Find where the given text appears and provide that cell's center as (x, y) coordinate. 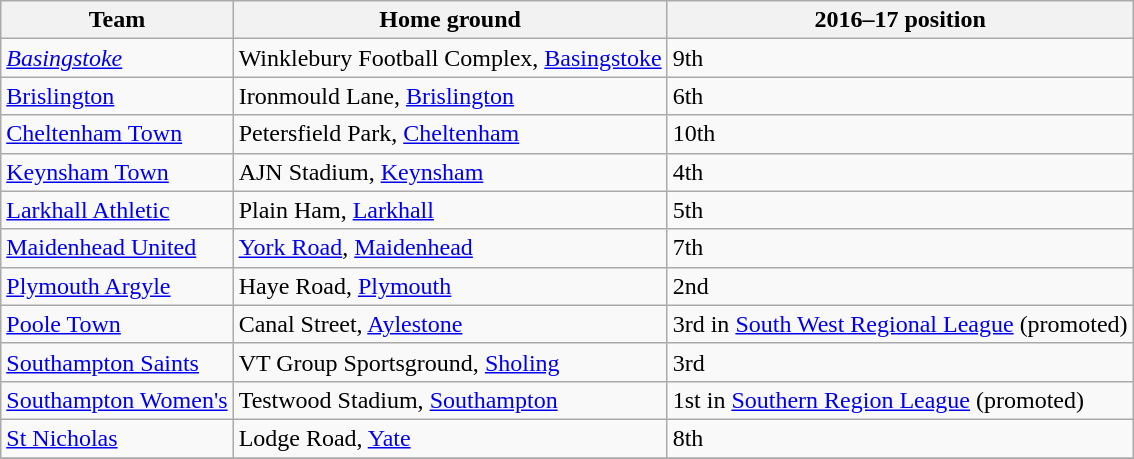
Southampton Women's (117, 400)
1st in Southern Region League (promoted) (900, 400)
Home ground (450, 20)
7th (900, 248)
9th (900, 58)
Haye Road, Plymouth (450, 286)
Larkhall Athletic (117, 210)
Plymouth Argyle (117, 286)
8th (900, 438)
Winklebury Football Complex, Basingstoke (450, 58)
2016–17 position (900, 20)
Basingstoke (117, 58)
6th (900, 96)
4th (900, 172)
Southampton Saints (117, 362)
Petersfield Park, Cheltenham (450, 134)
2nd (900, 286)
York Road, Maidenhead (450, 248)
3rd (900, 362)
St Nicholas (117, 438)
Lodge Road, Yate (450, 438)
Brislington (117, 96)
5th (900, 210)
Cheltenham Town (117, 134)
Canal Street, Aylestone (450, 324)
Ironmould Lane, Brislington (450, 96)
AJN Stadium, Keynsham (450, 172)
Team (117, 20)
10th (900, 134)
Keynsham Town (117, 172)
3rd in South West Regional League (promoted) (900, 324)
Maidenhead United (117, 248)
Testwood Stadium, Southampton (450, 400)
VT Group Sportsground, Sholing (450, 362)
Plain Ham, Larkhall (450, 210)
Poole Town (117, 324)
